Identify which cell holds the provided text, then report its (X, Y) central coordinate. 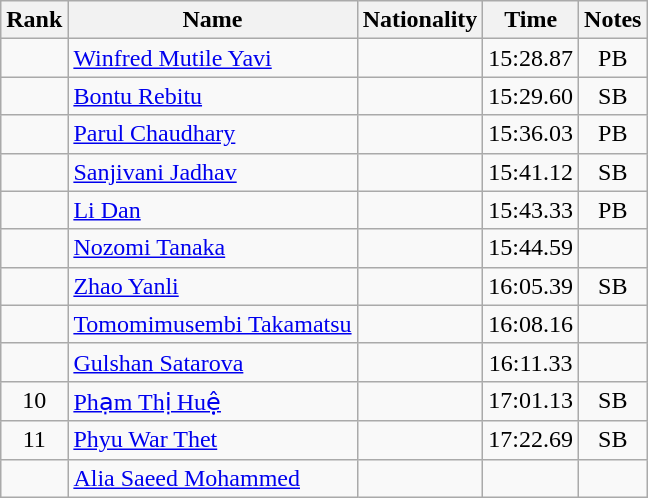
16:05.39 (531, 286)
17:22.69 (531, 440)
Bontu Rebitu (212, 96)
Li Dan (212, 210)
Notes (613, 20)
Parul Chaudhary (212, 134)
Zhao Yanli (212, 286)
15:28.87 (531, 58)
15:41.12 (531, 172)
Rank (34, 20)
16:11.33 (531, 362)
Tomomimusembi Takamatsu (212, 324)
16:08.16 (531, 324)
Time (531, 20)
17:01.13 (531, 401)
Winfred Mutile Yavi (212, 58)
Gulshan Satarova (212, 362)
Phạm Thị Huệ (212, 401)
15:43.33 (531, 210)
15:29.60 (531, 96)
Name (212, 20)
Sanjivani Jadhav (212, 172)
Phyu War Thet (212, 440)
15:44.59 (531, 248)
Nozomi Tanaka (212, 248)
Nationality (420, 20)
15:36.03 (531, 134)
11 (34, 440)
Alia Saeed Mohammed (212, 478)
10 (34, 401)
